Locate the cell with the specified text and output its [X, Y] center coordinate. 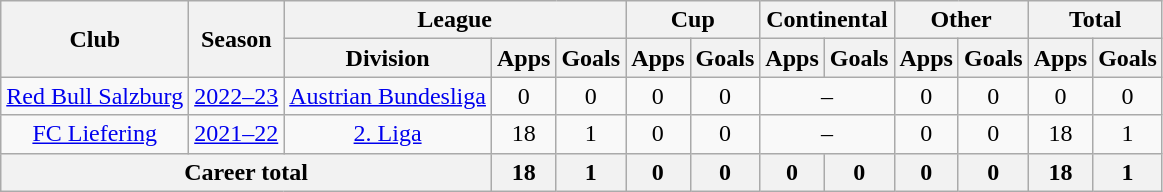
League [455, 20]
FC Liefering [95, 134]
Career total [246, 172]
Division [388, 58]
Total [1095, 20]
Club [95, 39]
Cup [693, 20]
2. Liga [388, 134]
Other [961, 20]
Red Bull Salzburg [95, 96]
Season [236, 39]
2022–23 [236, 96]
2021–22 [236, 134]
Continental [827, 20]
Austrian Bundesliga [388, 96]
